Return [X, Y] of the center of cell containing provided text 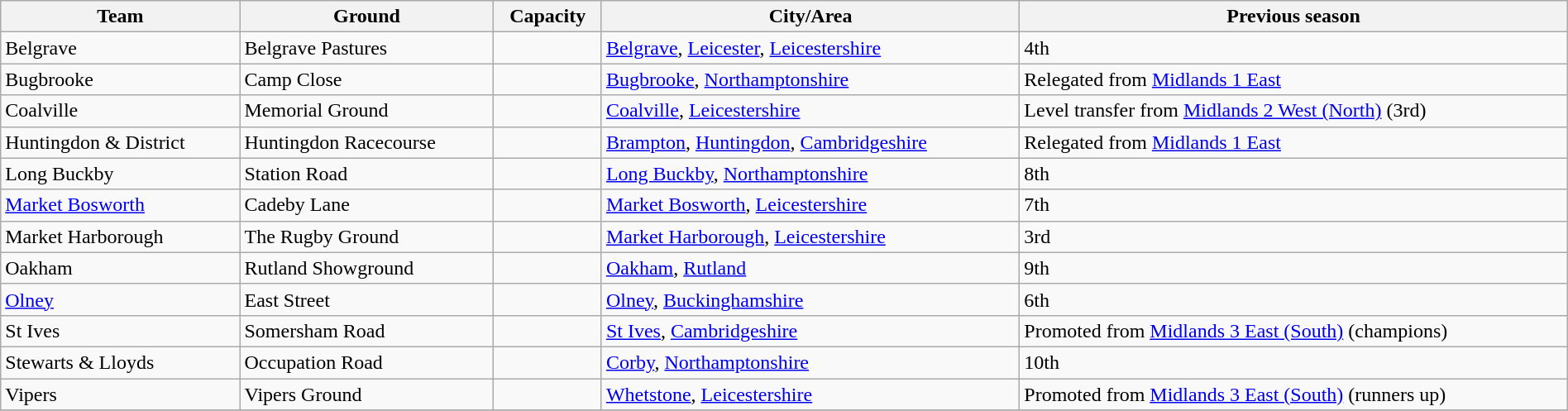
9th [1293, 268]
Camp Close [367, 79]
Station Road [367, 174]
St Ives, Cambridgeshire [810, 331]
Huntingdon & District [121, 142]
Bugbrooke [121, 79]
Oakham, Rutland [810, 268]
4th [1293, 48]
Belgrave Pastures [367, 48]
6th [1293, 299]
East Street [367, 299]
3rd [1293, 237]
The Rugby Ground [367, 237]
Promoted from Midlands 3 East (South) (runners up) [1293, 394]
Whetstone, Leicestershire [810, 394]
Corby, Northamptonshire [810, 362]
Long Buckby, Northamptonshire [810, 174]
10th [1293, 362]
Long Buckby [121, 174]
City/Area [810, 17]
Stewarts & Lloyds [121, 362]
Occupation Road [367, 362]
8th [1293, 174]
Rutland Showground [367, 268]
Belgrave [121, 48]
Market Bosworth [121, 205]
Olney, Buckinghamshire [810, 299]
Memorial Ground [367, 111]
Coalville, Leicestershire [810, 111]
Bugbrooke, Northamptonshire [810, 79]
Oakham [121, 268]
Brampton, Huntingdon, Cambridgeshire [810, 142]
St Ives [121, 331]
Coalville [121, 111]
Team [121, 17]
Cadeby Lane [367, 205]
Market Harborough, Leicestershire [810, 237]
Vipers Ground [367, 394]
Huntingdon Racecourse [367, 142]
Promoted from Midlands 3 East (South) (champions) [1293, 331]
Previous season [1293, 17]
Market Bosworth, Leicestershire [810, 205]
Level transfer from Midlands 2 West (North) (3rd) [1293, 111]
Olney [121, 299]
Somersham Road [367, 331]
Ground [367, 17]
Capacity [547, 17]
7th [1293, 205]
Belgrave, Leicester, Leicestershire [810, 48]
Market Harborough [121, 237]
Vipers [121, 394]
